Return (X, Y) of the center of cell containing provided text 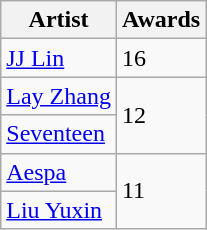
Liu Yuxin (59, 210)
Artist (59, 20)
11 (160, 191)
Lay Zhang (59, 96)
16 (160, 58)
Aespa (59, 172)
Seventeen (59, 134)
Awards (160, 20)
JJ Lin (59, 58)
12 (160, 115)
